Scan for the cell matching the given text and deliver its [X, Y] coordinate at center. 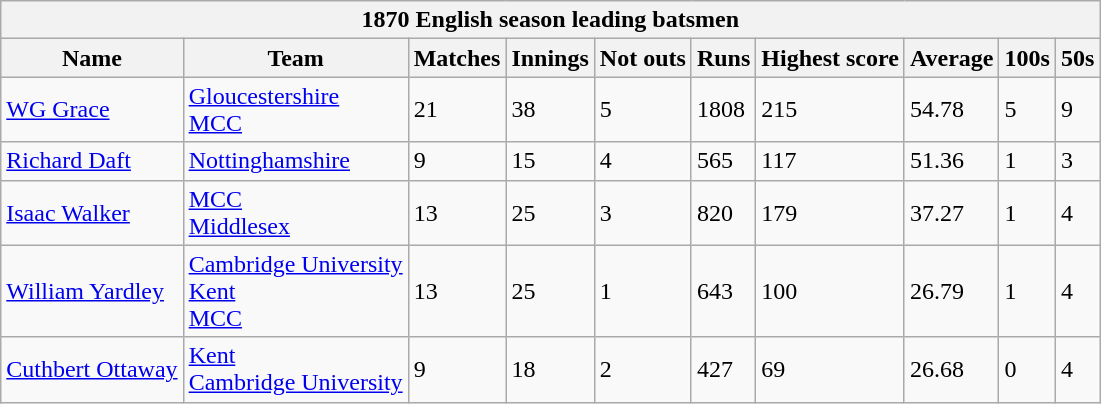
Team [296, 58]
1870 English season leading batsmen [550, 20]
1808 [723, 110]
Not outs [642, 58]
37.27 [952, 212]
Runs [723, 58]
Innings [550, 58]
50s [1077, 58]
2 [642, 370]
Matches [457, 58]
Cuthbert Ottaway [92, 370]
William Yardley [92, 291]
26.68 [952, 370]
15 [550, 161]
Average [952, 58]
565 [723, 161]
643 [723, 291]
100 [830, 291]
100s [1027, 58]
21 [457, 110]
820 [723, 212]
0 [1027, 370]
215 [830, 110]
18 [550, 370]
69 [830, 370]
KentCambridge University [296, 370]
Cambridge UniversityKentMCC [296, 291]
51.36 [952, 161]
Highest score [830, 58]
54.78 [952, 110]
MCCMiddlesex [296, 212]
Isaac Walker [92, 212]
WG Grace [92, 110]
427 [723, 370]
GloucestershireMCC [296, 110]
Nottinghamshire [296, 161]
117 [830, 161]
Name [92, 58]
Richard Daft [92, 161]
26.79 [952, 291]
38 [550, 110]
179 [830, 212]
